Return the (x, y) coordinate for the center point of the cell that contains the specified text.  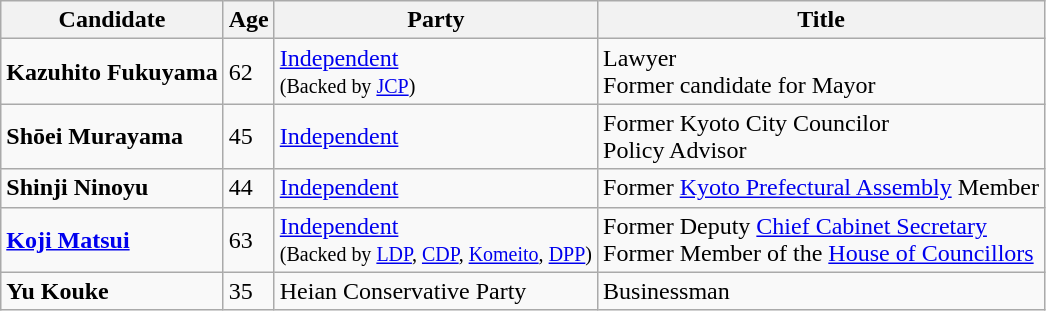
Shōei Murayama (112, 136)
Kazuhito Fukuyama (112, 72)
Former Deputy Chief Cabinet SecretaryFormer Member of the House of Councillors (822, 240)
Heian Conservative Party (436, 291)
45 (248, 136)
44 (248, 188)
Yu Kouke (112, 291)
Party (436, 20)
LawyerFormer candidate for Mayor (822, 72)
Former Kyoto City Councilor Policy Advisor (822, 136)
35 (248, 291)
Title (822, 20)
Businessman (822, 291)
Independent(Backed by LDP, CDP, Komeito, DPP) (436, 240)
Koji Matsui (112, 240)
62 (248, 72)
Former Kyoto Prefectural Assembly Member (822, 188)
Candidate (112, 20)
Age (248, 20)
63 (248, 240)
Independent(Backed by JCP) (436, 72)
Shinji Ninoyu (112, 188)
